From the cell containing the given text, extract its center point as (x, y) coordinate. 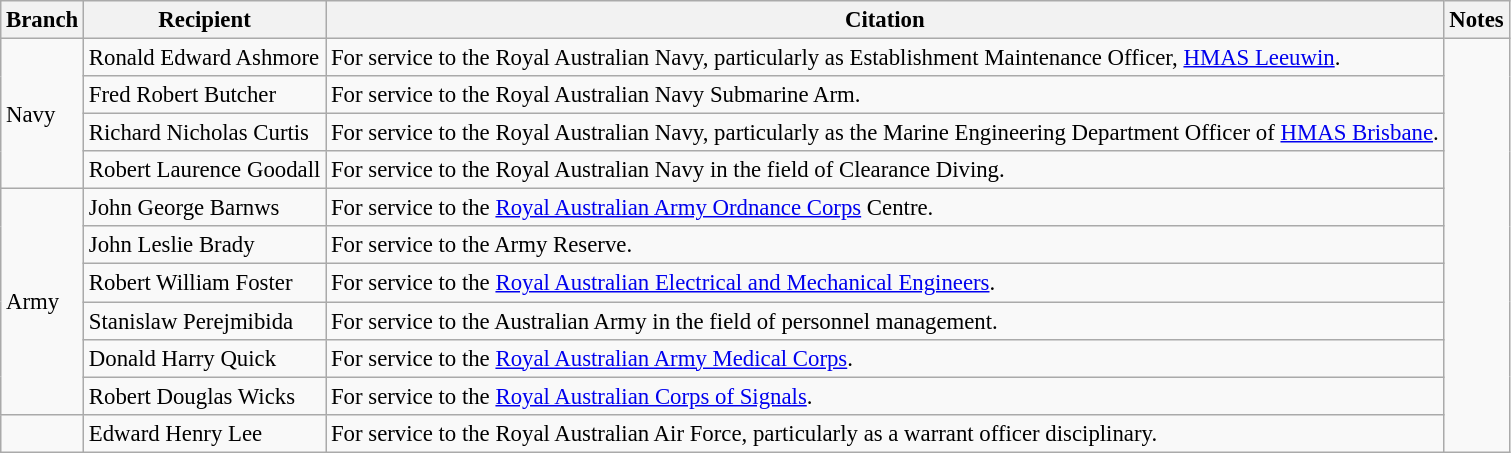
For service to the Army Reserve. (885, 245)
Robert Laurence Goodall (205, 170)
Donald Harry Quick (205, 358)
For service to the Royal Australian Electrical and Mechanical Engineers. (885, 283)
For service to the Royal Australian Army Ordnance Corps Centre. (885, 208)
For service to the Royal Australian Army Medical Corps. (885, 358)
John George Barnws (205, 208)
Recipient (205, 20)
John Leslie Brady (205, 245)
Army (42, 302)
Branch (42, 20)
Edward Henry Lee (205, 433)
For service to the Royal Australian Navy Submarine Arm. (885, 95)
Citation (885, 20)
For service to the Australian Army in the field of personnel management. (885, 321)
Navy (42, 114)
Robert William Foster (205, 283)
For service to the Royal Australian Navy, particularly as Establishment Maintenance Officer, HMAS Leeuwin. (885, 58)
For service to the Royal Australian Navy, particularly as the Marine Engineering Department Officer of HMAS Brisbane. (885, 133)
For service to the Royal Australian Corps of Signals. (885, 396)
Richard Nicholas Curtis (205, 133)
Notes (1476, 20)
Robert Douglas Wicks (205, 396)
Ronald Edward Ashmore (205, 58)
Stanislaw Perejmibida (205, 321)
For service to the Royal Australian Air Force, particularly as a warrant officer disciplinary. (885, 433)
For service to the Royal Australian Navy in the field of Clearance Diving. (885, 170)
Fred Robert Butcher (205, 95)
